Capture the cell that displays the provided text and extract its (x, y) central coordinate. 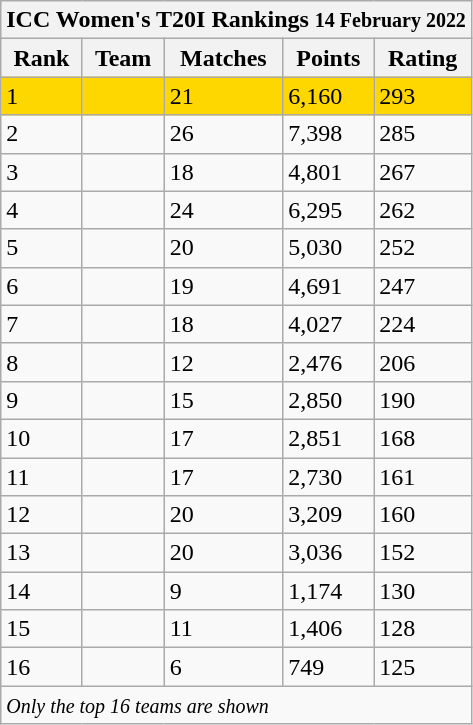
Rank (42, 58)
168 (423, 438)
Team (123, 58)
1 (42, 96)
5 (42, 248)
Matches (224, 58)
161 (423, 477)
7,398 (328, 134)
16 (42, 667)
2 (42, 134)
285 (423, 134)
24 (224, 210)
2,851 (328, 438)
2,730 (328, 477)
5,030 (328, 248)
252 (423, 248)
247 (423, 286)
262 (423, 210)
293 (423, 96)
Rating (423, 58)
7 (42, 324)
6,295 (328, 210)
Only the top 16 teams are shown (236, 705)
Points (328, 58)
749 (328, 667)
267 (423, 172)
3,036 (328, 553)
4,691 (328, 286)
224 (423, 324)
6,160 (328, 96)
4,027 (328, 324)
ICC Women's T20I Rankings 14 February 2022 (236, 20)
160 (423, 515)
14 (42, 591)
4 (42, 210)
130 (423, 591)
21 (224, 96)
26 (224, 134)
128 (423, 629)
3 (42, 172)
8 (42, 362)
1,174 (328, 591)
4,801 (328, 172)
13 (42, 553)
152 (423, 553)
206 (423, 362)
19 (224, 286)
2,476 (328, 362)
1,406 (328, 629)
3,209 (328, 515)
10 (42, 438)
2,850 (328, 400)
190 (423, 400)
125 (423, 667)
